Scan for the cell matching the given text and deliver its [X, Y] coordinate at center. 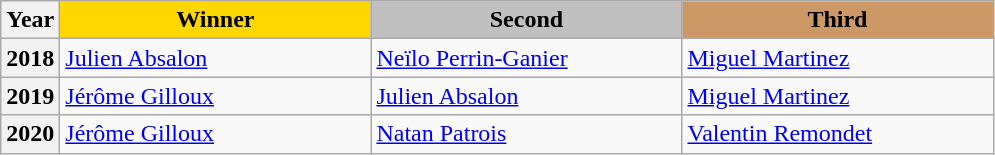
2020 [30, 134]
Third [838, 20]
2018 [30, 58]
2019 [30, 96]
Year [30, 20]
Valentin Remondet [838, 134]
Natan Patrois [526, 134]
Winner [216, 20]
Second [526, 20]
Neïlo Perrin-Ganier [526, 58]
